Return [x, y] of the center of cell containing provided text 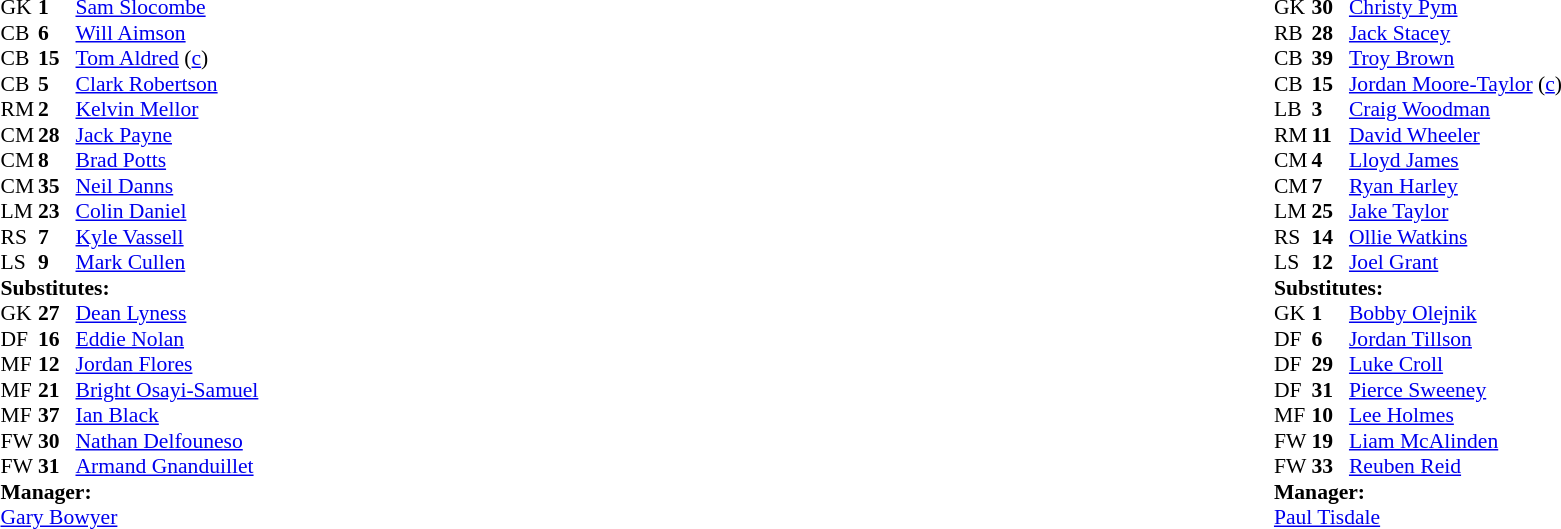
Neil Danns [168, 186]
10 [1330, 415]
29 [1330, 365]
Mark Cullen [168, 263]
RB [1293, 33]
30 [57, 441]
Manager: [129, 492]
Armand Gnanduillet [168, 467]
Substitutes: [129, 288]
Jack Payne [168, 135]
1 [1330, 313]
35 [57, 186]
Ian Black [168, 415]
9 [57, 263]
Nathan Delfouneso [168, 441]
23 [57, 211]
Clark Robertson [168, 84]
25 [1330, 211]
37 [57, 415]
19 [1330, 441]
Brad Potts [168, 161]
Kyle Vassell [168, 237]
16 [57, 339]
5 [57, 84]
Tom Aldred (c) [168, 59]
2 [57, 109]
14 [1330, 237]
Bright Osayi-Samuel [168, 390]
Kelvin Mellor [168, 109]
Jordan Flores [168, 365]
Colin Daniel [168, 211]
Dean Lyness [168, 313]
11 [1330, 135]
3 [1330, 109]
27 [57, 313]
21 [57, 390]
39 [1330, 59]
4 [1330, 161]
Will Aimson [168, 33]
LB [1293, 109]
8 [57, 161]
Eddie Nolan [168, 339]
33 [1330, 467]
